Provide the (x, y) coordinate of the cell's center where the given text is located.  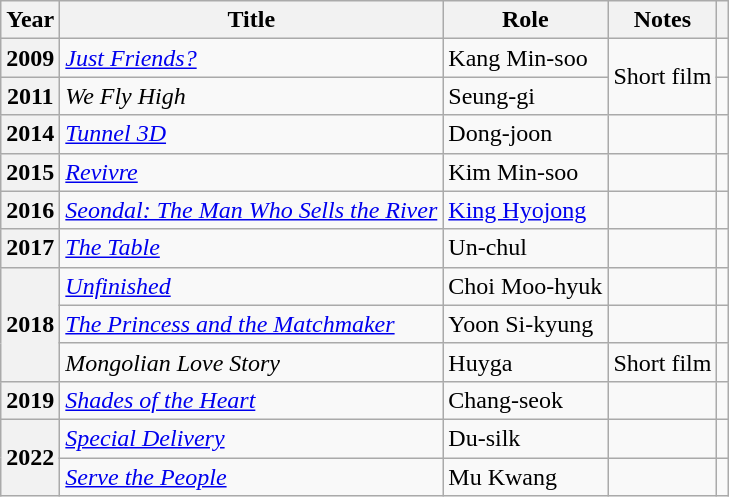
2009 (30, 58)
The Table (252, 248)
Huyga (526, 362)
Kim Min-soo (526, 172)
Year (30, 20)
2016 (30, 210)
2022 (30, 457)
Seondal: The Man Who Sells the River (252, 210)
Choi Moo-hyuk (526, 286)
2017 (30, 248)
2019 (30, 400)
2018 (30, 324)
Chang-seok (526, 400)
Du-silk (526, 438)
2014 (30, 134)
Mongolian Love Story (252, 362)
We Fly High (252, 96)
The Princess and the Matchmaker (252, 324)
Role (526, 20)
Un-chul (526, 248)
Yoon Si-kyung (526, 324)
Seung-gi (526, 96)
Shades of the Heart (252, 400)
Just Friends? (252, 58)
Tunnel 3D (252, 134)
Mu Kwang (526, 477)
Revivre (252, 172)
2015 (30, 172)
Unfinished (252, 286)
2011 (30, 96)
Kang Min-soo (526, 58)
King Hyojong (526, 210)
Special Delivery (252, 438)
Title (252, 20)
Dong-joon (526, 134)
Serve the People (252, 477)
Notes (662, 20)
